Detect which cell encompasses the target text, then output its (X, Y) center coordinate. 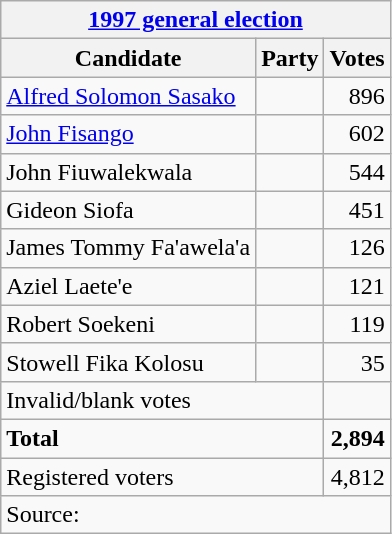
Stowell Fika Kolosu (128, 362)
1997 general election (196, 20)
2,894 (357, 438)
Candidate (128, 58)
119 (357, 324)
Invalid/blank votes (162, 400)
John Fiuwalekwala (128, 172)
Robert Soekeni (128, 324)
John Fisango (128, 134)
544 (357, 172)
35 (357, 362)
602 (357, 134)
896 (357, 96)
Party (290, 58)
Alfred Solomon Sasako (128, 96)
Registered voters (162, 477)
Votes (357, 58)
James Tommy Fa'awela'a (128, 248)
126 (357, 248)
121 (357, 286)
4,812 (357, 477)
Source: (196, 515)
451 (357, 210)
Total (162, 438)
Aziel Laete'e (128, 286)
Gideon Siofa (128, 210)
